Pinpoint the cell where the given text exists, returning its (x, y) midpoint coordinate. 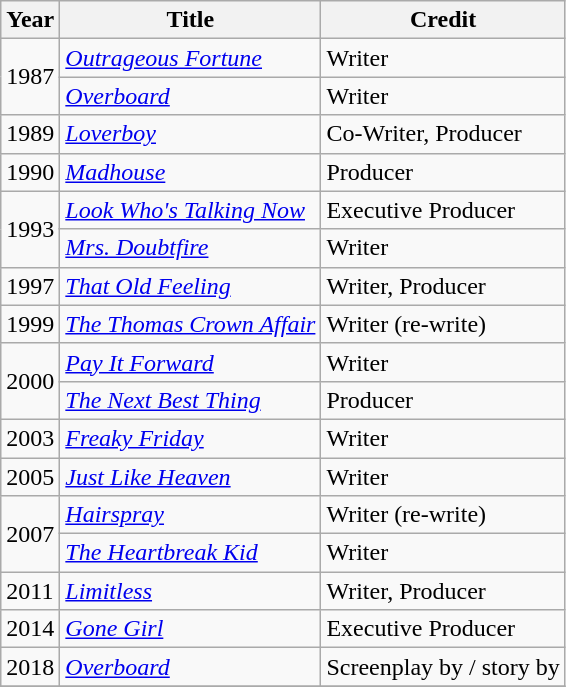
Loverboy (190, 134)
Title (190, 20)
Limitless (190, 591)
Look Who's Talking Now (190, 210)
Mrs. Doubtfire (190, 248)
2003 (30, 438)
2014 (30, 629)
Co-Writer, Producer (443, 134)
2018 (30, 667)
Credit (443, 20)
2005 (30, 477)
Madhouse (190, 172)
Gone Girl (190, 629)
Hairspray (190, 515)
1987 (30, 77)
1990 (30, 172)
The Heartbreak Kid (190, 553)
Outrageous Fortune (190, 58)
2000 (30, 381)
Just Like Heaven (190, 477)
1989 (30, 134)
1999 (30, 324)
Year (30, 20)
Freaky Friday (190, 438)
Pay It Forward (190, 362)
2011 (30, 591)
1997 (30, 286)
2007 (30, 534)
Screenplay by / story by (443, 667)
The Next Best Thing (190, 400)
The Thomas Crown Affair (190, 324)
1993 (30, 229)
That Old Feeling (190, 286)
